Scan for the cell matching the given text and deliver its [x, y] coordinate at center. 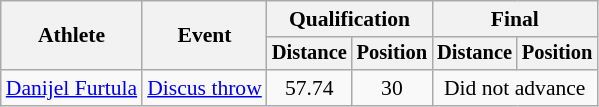
Event [204, 36]
Danijel Furtula [72, 88]
Athlete [72, 36]
Did not advance [514, 88]
57.74 [310, 88]
Discus throw [204, 88]
Qualification [350, 19]
30 [392, 88]
Final [514, 19]
